Capture the cell that displays the provided text and extract its [X, Y] central coordinate. 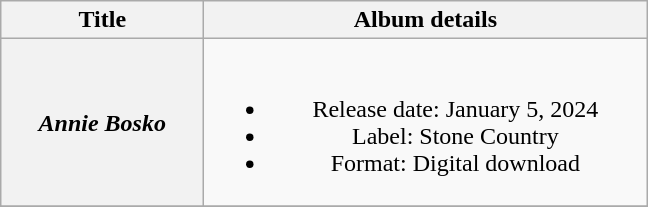
Release date: January 5, 2024Label: Stone CountryFormat: Digital download [426, 122]
Title [102, 20]
Album details [426, 20]
Annie Bosko [102, 122]
